Return (X, Y) of the center of cell containing provided text 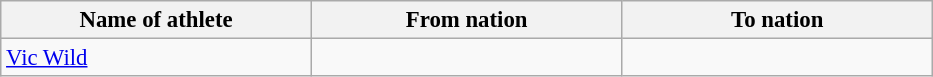
From nation (466, 20)
To nation (778, 20)
Name of athlete (156, 20)
Vic Wild (156, 58)
